Provide the (x, y) coordinate of the cell's center where the given text is located.  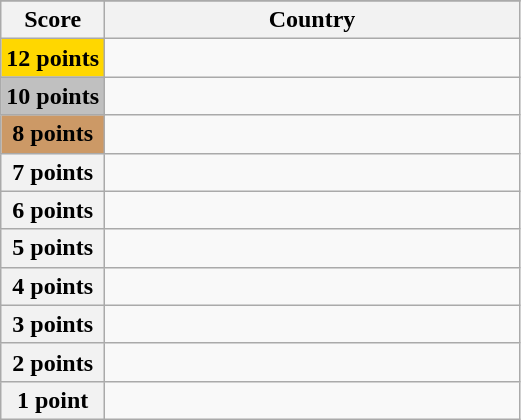
1 point (53, 400)
8 points (53, 134)
2 points (53, 362)
Score (53, 20)
Country (312, 20)
4 points (53, 286)
12 points (53, 58)
5 points (53, 248)
3 points (53, 324)
7 points (53, 172)
10 points (53, 96)
6 points (53, 210)
